Locate the cell with the specified text and output its (x, y) center coordinate. 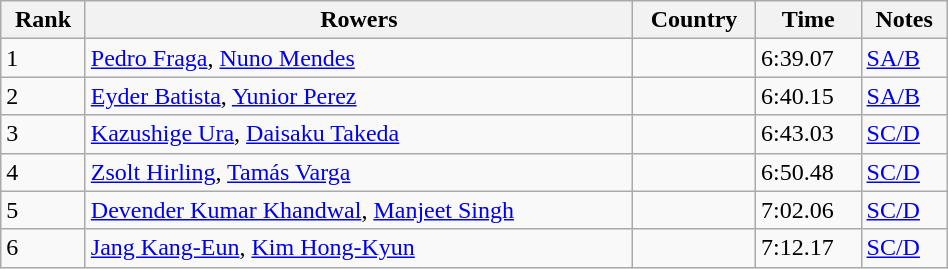
Eyder Batista, Yunior Perez (358, 96)
6 (44, 248)
Country (694, 20)
Rowers (358, 20)
Kazushige Ura, Daisaku Takeda (358, 134)
Time (808, 20)
7:12.17 (808, 248)
Zsolt Hirling, Tamás Varga (358, 172)
Jang Kang-Eun, Kim Hong-Kyun (358, 248)
2 (44, 96)
6:50.48 (808, 172)
6:40.15 (808, 96)
Pedro Fraga, Nuno Mendes (358, 58)
Notes (904, 20)
3 (44, 134)
6:43.03 (808, 134)
7:02.06 (808, 210)
Rank (44, 20)
4 (44, 172)
5 (44, 210)
6:39.07 (808, 58)
1 (44, 58)
Devender Kumar Khandwal, Manjeet Singh (358, 210)
